Locate the cell with the specified text and output its [X, Y] center coordinate. 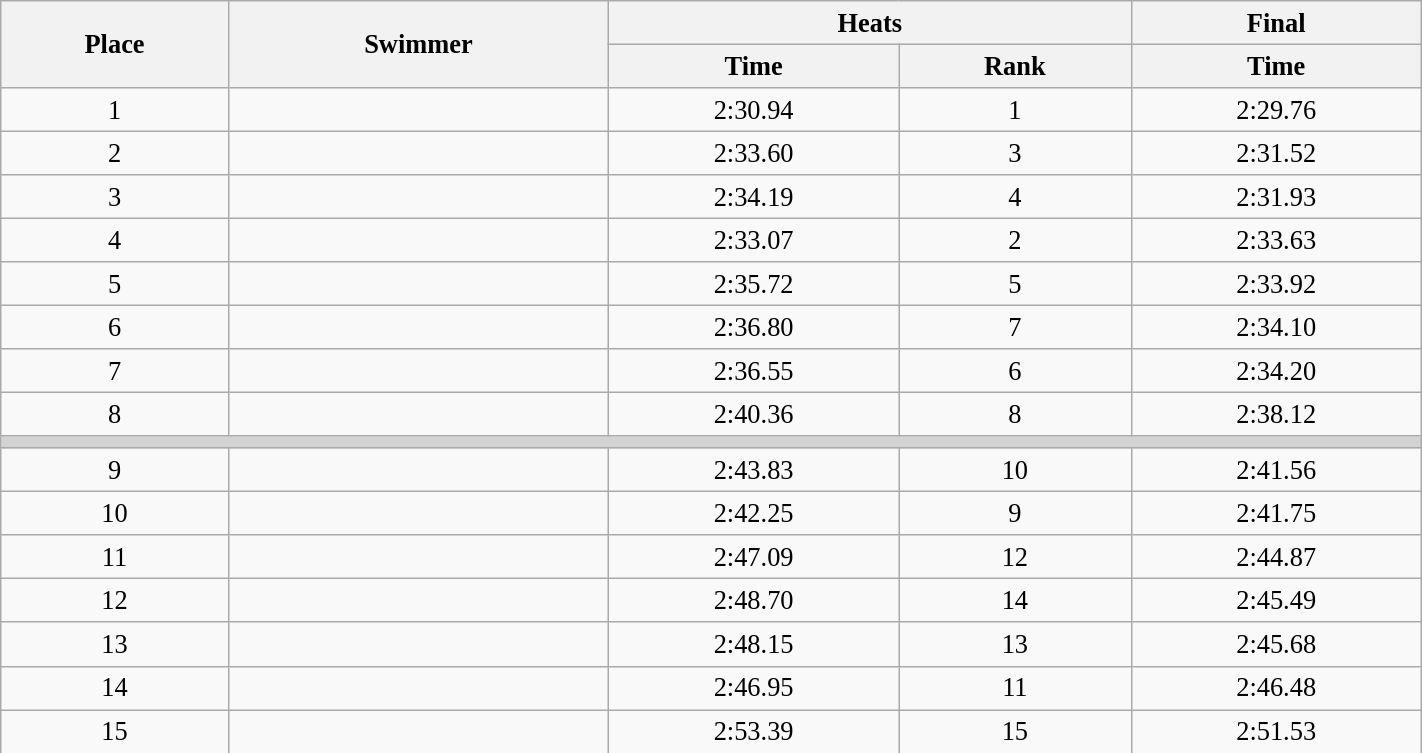
2:51.53 [1276, 731]
2:34.20 [1276, 371]
2:31.93 [1276, 197]
2:31.52 [1276, 153]
2:43.83 [754, 470]
2:35.72 [754, 284]
2:41.56 [1276, 470]
Heats [870, 22]
2:33.92 [1276, 284]
2:48.70 [754, 600]
Rank [1015, 66]
2:42.25 [754, 513]
2:33.60 [754, 153]
Swimmer [418, 44]
2:45.68 [1276, 644]
2:48.15 [754, 644]
2:44.87 [1276, 557]
2:29.76 [1276, 109]
2:46.95 [754, 688]
2:36.80 [754, 327]
2:46.48 [1276, 688]
2:40.36 [754, 414]
2:47.09 [754, 557]
Final [1276, 22]
2:36.55 [754, 371]
2:33.07 [754, 240]
2:45.49 [1276, 600]
2:53.39 [754, 731]
2:41.75 [1276, 513]
2:33.63 [1276, 240]
Place [115, 44]
2:38.12 [1276, 414]
2:34.19 [754, 197]
2:34.10 [1276, 327]
2:30.94 [754, 109]
